From the cell containing the given text, extract its center point as (X, Y) coordinate. 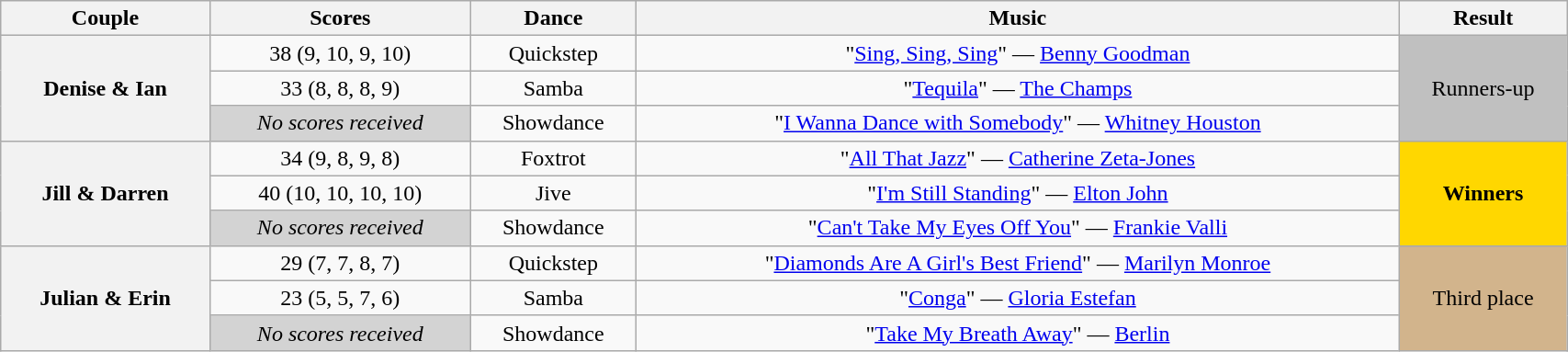
"Can't Take My Eyes Off You" — Frankie Valli (1018, 228)
Runners-up (1483, 88)
Third place (1483, 298)
Winners (1483, 193)
Result (1483, 18)
34 (9, 8, 9, 8) (340, 158)
Denise & Ian (106, 88)
Music (1018, 18)
Jive (553, 193)
33 (8, 8, 8, 9) (340, 88)
"Tequila" — The Champs (1018, 88)
40 (10, 10, 10, 10) (340, 193)
"Sing, Sing, Sing" — Benny Goodman (1018, 53)
"I Wanna Dance with Somebody" — Whitney Houston (1018, 123)
"Diamonds Are A Girl's Best Friend" — Marilyn Monroe (1018, 263)
29 (7, 7, 8, 7) (340, 263)
Foxtrot (553, 158)
38 (9, 10, 9, 10) (340, 53)
Jill & Darren (106, 193)
"All That Jazz" — Catherine Zeta-Jones (1018, 158)
Dance (553, 18)
Julian & Erin (106, 298)
"Take My Breath Away" — Berlin (1018, 333)
"Conga" — Gloria Estefan (1018, 298)
Couple (106, 18)
23 (5, 5, 7, 6) (340, 298)
"I'm Still Standing" — Elton John (1018, 193)
Scores (340, 18)
